Scan for the cell matching the given text and deliver its [X, Y] coordinate at center. 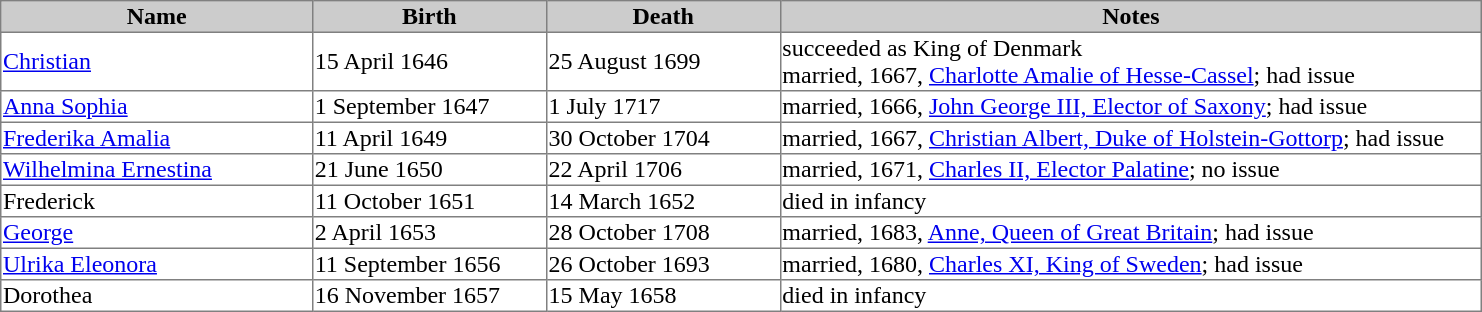
1 July 1717 [663, 107]
26 October 1693 [663, 264]
Christian [157, 61]
succeeded as King of Denmarkmarried, 1667, Charlotte Amalie of Hesse-Cassel; had issue [1131, 61]
Anna Sophia [157, 107]
married, 1671, Charles II, Elector Palatine; no issue [1131, 170]
11 April 1649 [429, 138]
22 April 1706 [663, 170]
Frederick [157, 201]
30 October 1704 [663, 138]
1 September 1647 [429, 107]
21 June 1650 [429, 170]
Ulrika Eleonora [157, 264]
14 March 1652 [663, 201]
Frederika Amalia [157, 138]
2 April 1653 [429, 233]
28 October 1708 [663, 233]
16 November 1657 [429, 296]
25 August 1699 [663, 61]
married, 1680, Charles XI, King of Sweden; had issue [1131, 264]
married, 1666, John George III, Elector of Saxony; had issue [1131, 107]
Birth [429, 17]
Notes [1131, 17]
Death [663, 17]
married, 1667, Christian Albert, Duke of Holstein-Gottorp; had issue [1131, 138]
Dorothea [157, 296]
11 September 1656 [429, 264]
George [157, 233]
Wilhelmina Ernestina [157, 170]
Name [157, 17]
married, 1683, Anne, Queen of Great Britain; had issue [1131, 233]
11 October 1651 [429, 201]
15 May 1658 [663, 296]
15 April 1646 [429, 61]
